Identify which cell holds the provided text, then report its (X, Y) central coordinate. 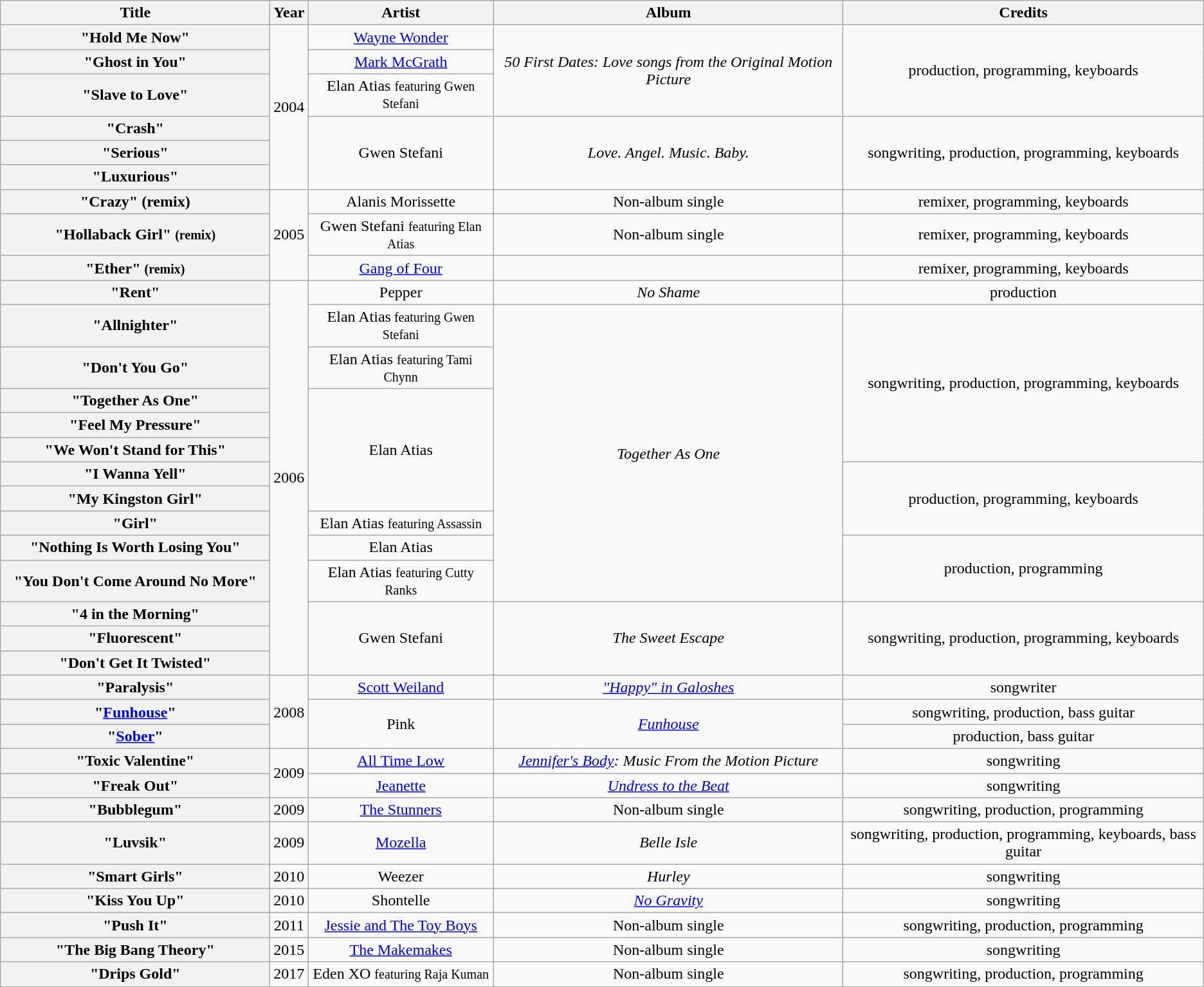
"Hold Me Now" (135, 37)
songwriting, production, bass guitar (1023, 712)
Undress to the Beat (669, 786)
2004 (289, 107)
Album (669, 13)
50 First Dates: Love songs from the Original Motion Picture (669, 71)
"Allnighter" (135, 326)
2015 (289, 950)
The Sweet Escape (669, 638)
Artist (401, 13)
Weezer (401, 876)
"Don't You Go" (135, 367)
"Smart Girls" (135, 876)
Hurley (669, 876)
"You Don't Come Around No More" (135, 580)
The Stunners (401, 810)
Pepper (401, 292)
Love. Angel. Music. Baby. (669, 152)
Elan Atias featuring Assassin (401, 523)
Mozella (401, 843)
2008 (289, 712)
Jennifer's Body: Music From the Motion Picture (669, 761)
"Paralysis" (135, 687)
"Funhouse" (135, 712)
Funhouse (669, 724)
"Ghost in You" (135, 62)
"I Wanna Yell" (135, 474)
Shontelle (401, 901)
"Hollaback Girl" (remix) (135, 234)
Jessie and The Toy Boys (401, 925)
Together As One (669, 453)
"Luxurious" (135, 177)
Scott Weiland (401, 687)
The Makemakes (401, 950)
songwriter (1023, 687)
Gang of Four (401, 268)
Jeanette (401, 786)
"Together As One" (135, 401)
Wayne Wonder (401, 37)
production, bass guitar (1023, 736)
All Time Low (401, 761)
2011 (289, 925)
"The Big Bang Theory" (135, 950)
"Crazy" (remix) (135, 201)
"Kiss You Up" (135, 901)
"My Kingston Girl" (135, 499)
Eden XO featuring Raja Kuman (401, 974)
Elan Atias featuring Tami Chynn (401, 367)
"Crash" (135, 128)
songwriting, production, programming, keyboards, bass guitar (1023, 843)
"Girl" (135, 523)
"Fluorescent" (135, 638)
"Rent" (135, 292)
"Freak Out" (135, 786)
Elan Atias featuring Cutty Ranks (401, 580)
No Gravity (669, 901)
2005 (289, 234)
2006 (289, 477)
"Ether" (remix) (135, 268)
"We Won't Stand for This" (135, 450)
production, programming (1023, 569)
"Slave to Love" (135, 95)
Title (135, 13)
Mark McGrath (401, 62)
"Drips Gold" (135, 974)
Belle Isle (669, 843)
"Don't Get It Twisted" (135, 663)
Pink (401, 724)
"Toxic Valentine" (135, 761)
Credits (1023, 13)
"Push It" (135, 925)
Gwen Stefani featuring Elan Atias (401, 234)
"Happy" in Galoshes (669, 687)
"4 in the Morning" (135, 614)
"Sober" (135, 736)
2017 (289, 974)
"Serious" (135, 152)
"Feel My Pressure" (135, 425)
Year (289, 13)
production (1023, 292)
Alanis Morissette (401, 201)
"Luvsik" (135, 843)
"Nothing Is Worth Losing You" (135, 548)
"Bubblegum" (135, 810)
No Shame (669, 292)
